Detect which cell encompasses the target text, then output its [x, y] center coordinate. 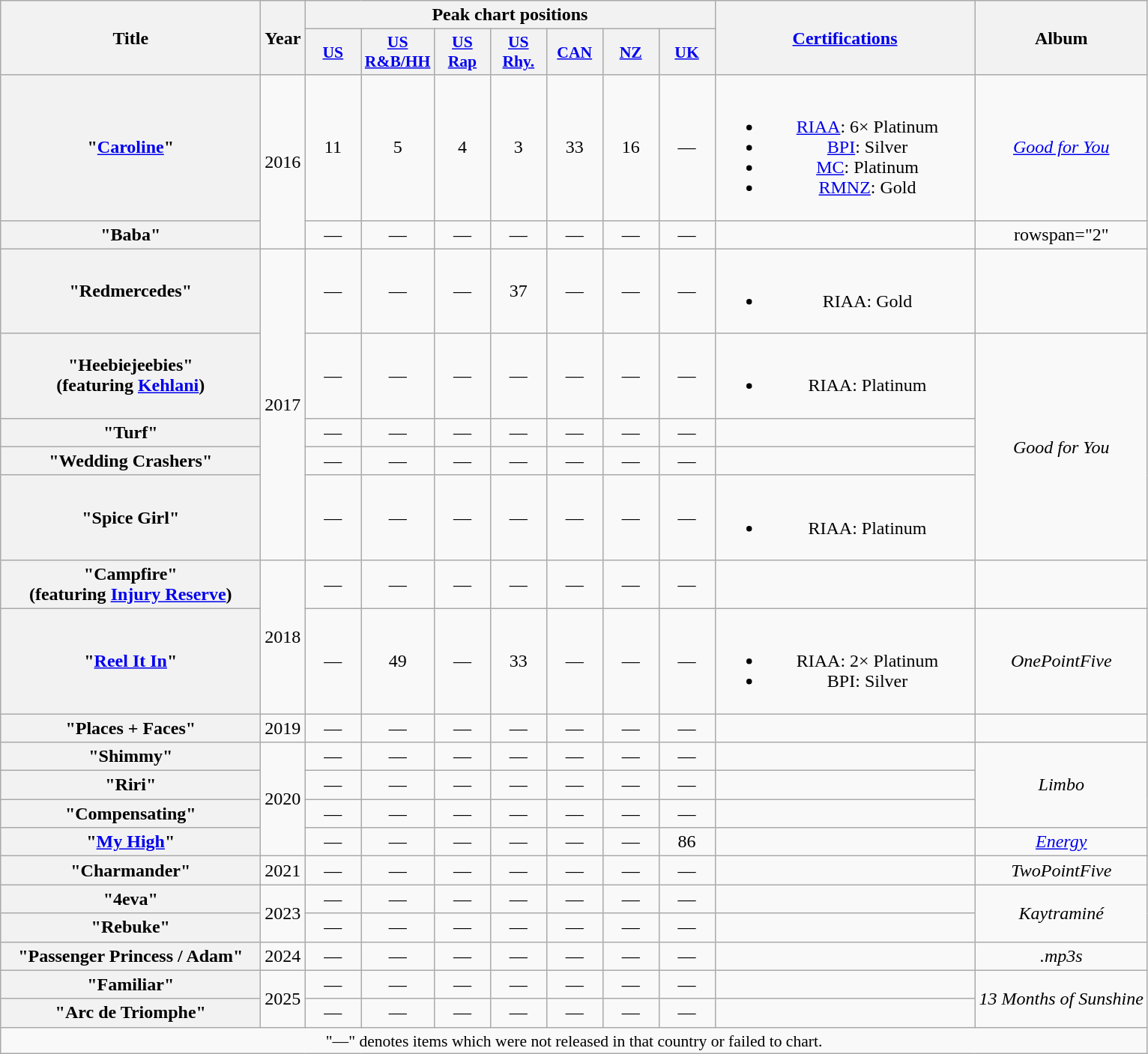
"My High" [130, 842]
USRhy. [519, 52]
"Compensating" [130, 814]
5 [398, 148]
OnePointFive [1061, 661]
"Familiar" [130, 984]
"Passenger Princess / Adam" [130, 956]
"Arc de Triomphe" [130, 1013]
"Campfire"(featuring Injury Reserve) [130, 584]
TwoPointFive [1061, 870]
UK [686, 52]
"Shimmy" [130, 757]
"Spice Girl" [130, 517]
"Reel It In" [130, 661]
Energy [1061, 842]
16 [631, 148]
US [333, 52]
"Rebuke" [130, 927]
2018 [283, 637]
rowspan="2" [1061, 234]
2021 [283, 870]
2024 [283, 956]
"Turf" [130, 432]
.mp3s [1061, 956]
USR&B/HH [398, 52]
"4eva" [130, 899]
2025 [283, 999]
"—" denotes items which were not released in that country or failed to chart. [574, 1041]
US Rap [462, 52]
"Caroline" [130, 148]
86 [686, 842]
"Wedding Crashers" [130, 461]
2019 [283, 727]
"Heebiejeebies"(featuring Kehlani) [130, 376]
NZ [631, 52]
2017 [283, 405]
2023 [283, 913]
"Charmander" [130, 870]
Certifications [845, 37]
37 [519, 291]
RIAA: 2× PlatinumBPI: Silver [845, 661]
"Places + Faces" [130, 727]
2016 [283, 162]
Title [130, 37]
49 [398, 661]
Year [283, 37]
2020 [283, 799]
4 [462, 148]
"Redmercedes" [130, 291]
CAN [574, 52]
Kaytraminé [1061, 913]
11 [333, 148]
"Baba" [130, 234]
RIAA: Gold [845, 291]
Album [1061, 37]
13 Months of Sunshine [1061, 999]
RIAA: 6× PlatinumBPI: SilverMC: PlatinumRMNZ: Gold [845, 148]
Limbo [1061, 785]
Peak chart positions [510, 15]
"Riri" [130, 785]
3 [519, 148]
